Identify which cell holds the provided text, then report its [X, Y] central coordinate. 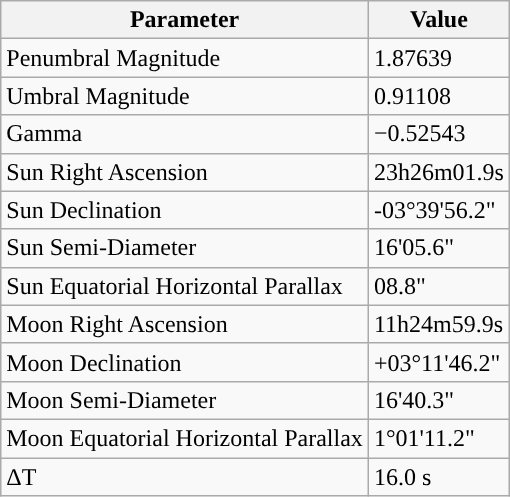
Sun Right Ascension [185, 172]
+03°11'46.2" [438, 362]
-03°39'56.2" [438, 210]
−0.52543 [438, 134]
Moon Declination [185, 362]
Sun Semi-Diameter [185, 248]
Parameter [185, 20]
ΔT [185, 477]
16.0 s [438, 477]
16'40.3" [438, 400]
16'05.6" [438, 248]
Sun Declination [185, 210]
Value [438, 20]
Gamma [185, 134]
Moon Right Ascension [185, 324]
1.87639 [438, 58]
Penumbral Magnitude [185, 58]
0.91108 [438, 96]
11h24m59.9s [438, 324]
Sun Equatorial Horizontal Parallax [185, 286]
Moon Semi-Diameter [185, 400]
23h26m01.9s [438, 172]
Umbral Magnitude [185, 96]
1°01'11.2" [438, 438]
Moon Equatorial Horizontal Parallax [185, 438]
08.8" [438, 286]
